Output the [X, Y] coordinate of the center of the cell containing the given text.  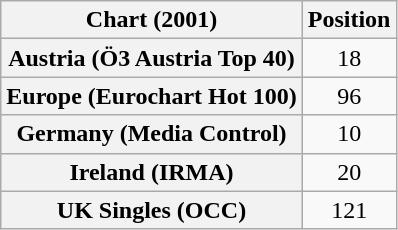
Germany (Media Control) [152, 134]
121 [349, 210]
Europe (Eurochart Hot 100) [152, 96]
UK Singles (OCC) [152, 210]
Chart (2001) [152, 20]
Position [349, 20]
96 [349, 96]
Ireland (IRMA) [152, 172]
20 [349, 172]
10 [349, 134]
18 [349, 58]
Austria (Ö3 Austria Top 40) [152, 58]
